Extract the (x, y) coordinate from the center of the cell holding the provided text.  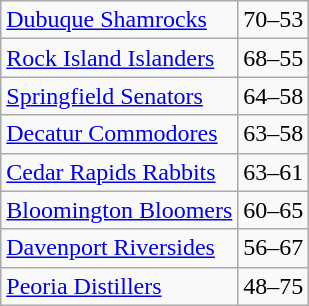
60–65 (274, 210)
Dubuque Shamrocks (120, 20)
68–55 (274, 58)
Bloomington Bloomers (120, 210)
Davenport Riversides (120, 248)
Cedar Rapids Rabbits (120, 172)
Rock Island Islanders (120, 58)
48–75 (274, 286)
Springfield Senators (120, 96)
70–53 (274, 20)
Peoria Distillers (120, 286)
63–58 (274, 134)
63–61 (274, 172)
Decatur Commodores (120, 134)
56–67 (274, 248)
64–58 (274, 96)
